Return [x, y] of the center of cell containing provided text 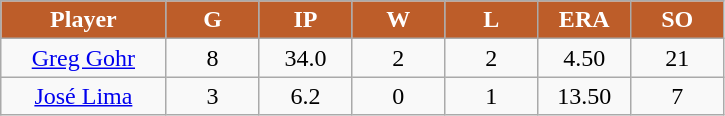
Greg Gohr [84, 58]
6.2 [306, 96]
8 [212, 58]
4.50 [584, 58]
ERA [584, 20]
Player [84, 20]
G [212, 20]
L [492, 20]
0 [398, 96]
1 [492, 96]
7 [678, 96]
SO [678, 20]
34.0 [306, 58]
13.50 [584, 96]
3 [212, 96]
W [398, 20]
IP [306, 20]
21 [678, 58]
José Lima [84, 96]
